Return the (X, Y) coordinate for the center point of the cell that contains the specified text.  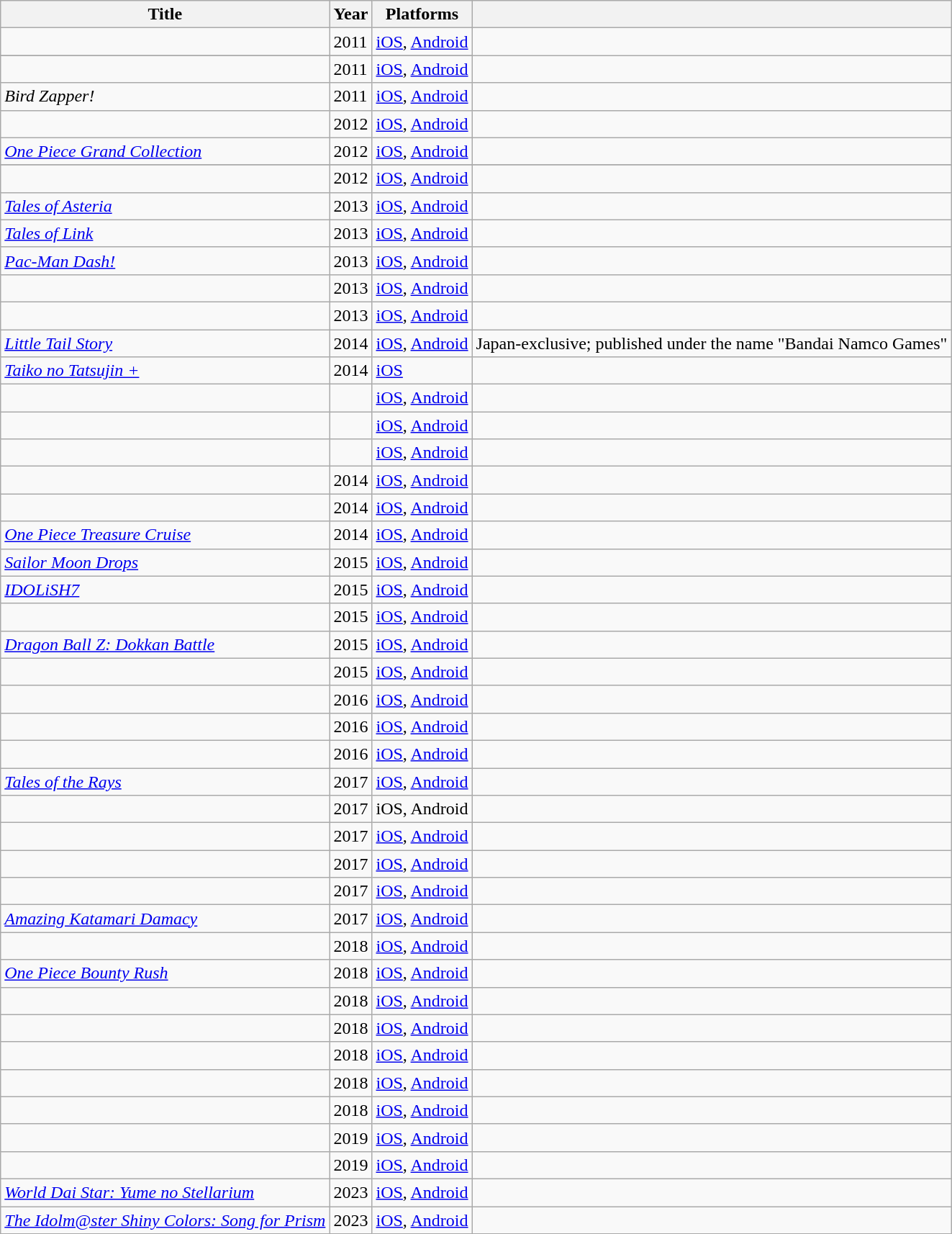
IDOLiSH7 (166, 590)
Tales of Link (166, 233)
Tales of the Rays (166, 781)
Amazing Katamari Damacy (166, 919)
iOS (422, 371)
Platforms (422, 14)
Japan-exclusive; published under the name "Bandai Namco Games" (712, 343)
Tales of Asteria (166, 206)
Pac-Man Dash! (166, 261)
Little Tail Story (166, 343)
Sailor Moon Drops (166, 562)
One Piece Bounty Rush (166, 973)
Bird Zapper! (166, 96)
World Dai Star: Yume no Stellarium (166, 1192)
One Piece Grand Collection (166, 151)
One Piece Treasure Cruise (166, 535)
Taiko no Tatsujin + (166, 371)
Title (166, 14)
Year (351, 14)
Dragon Ball Z: Dokkan Battle (166, 644)
The Idolm@ster Shiny Colors: Song for Prism (166, 1220)
